Capture the cell that displays the provided text and extract its [x, y] central coordinate. 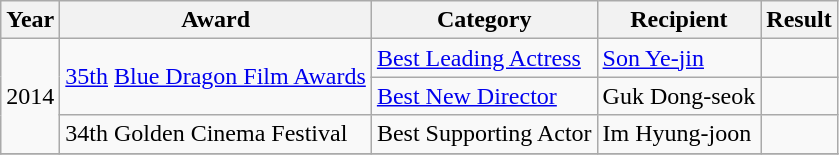
Category [484, 20]
Year [30, 20]
Best Supporting Actor [484, 134]
34th Golden Cinema Festival [216, 134]
Son Ye-jin [679, 58]
Best Leading Actress [484, 58]
Result [799, 20]
Guk Dong-seok [679, 96]
Recipient [679, 20]
Best New Director [484, 96]
Im Hyung-joon [679, 134]
35th Blue Dragon Film Awards [216, 77]
Award [216, 20]
2014 [30, 96]
